Provide the (X, Y) coordinate of the cell's center where the given text is located.  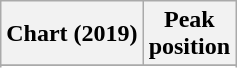
Chart (2019) (72, 34)
Peakposition (189, 34)
